Extract the [X, Y] coordinate from the center of the cell holding the provided text.  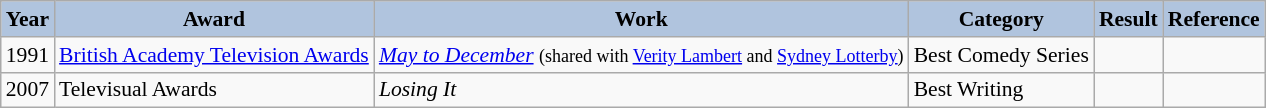
Best Comedy Series [1002, 55]
1991 [28, 55]
2007 [28, 90]
Losing It [642, 90]
Result [1128, 19]
Best Writing [1002, 90]
British Academy Television Awards [214, 55]
Category [1002, 19]
Televisual Awards [214, 90]
Year [28, 19]
Work [642, 19]
May to December (shared with Verity Lambert and Sydney Lotterby) [642, 55]
Reference [1214, 19]
Award [214, 19]
